Capture the cell that displays the provided text and extract its (X, Y) central coordinate. 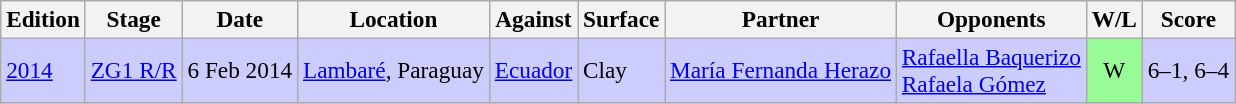
Stage (134, 19)
Edition (44, 19)
W (1114, 70)
Location (394, 19)
Rafaella Baquerizo Rafaela Gómez (991, 70)
Clay (622, 70)
6 Feb 2014 (240, 70)
Partner (781, 19)
Against (533, 19)
W/L (1114, 19)
María Fernanda Herazo (781, 70)
Lambaré, Paraguay (394, 70)
ZG1 R/R (134, 70)
Surface (622, 19)
Date (240, 19)
6–1, 6–4 (1188, 70)
2014 (44, 70)
Score (1188, 19)
Opponents (991, 19)
Ecuador (533, 70)
